Provide the [x, y] coordinate of the cell's center where the given text is located.  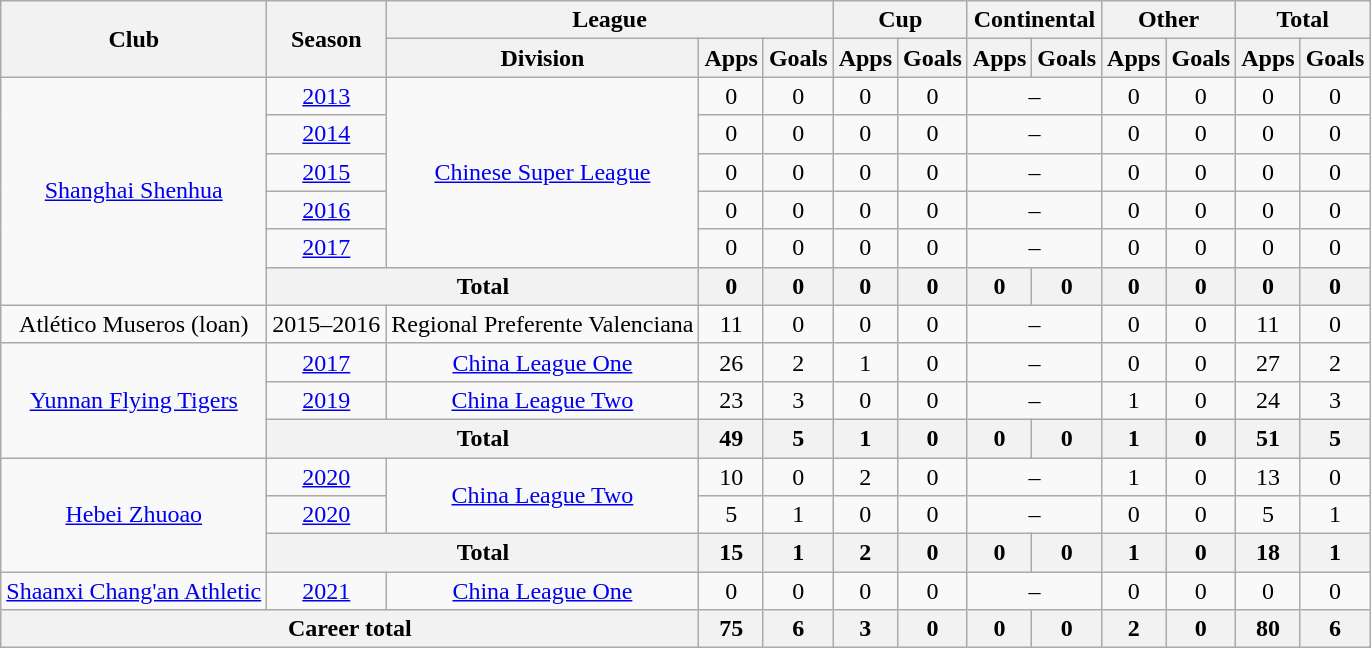
2014 [326, 134]
75 [731, 629]
24 [1268, 400]
26 [731, 362]
10 [731, 477]
2021 [326, 591]
2015–2016 [326, 324]
Season [326, 39]
13 [1268, 477]
2015 [326, 172]
Hebei Zhuoao [134, 515]
Club [134, 39]
Chinese Super League [542, 172]
Cup [900, 20]
2019 [326, 400]
Regional Preferente Valenciana [542, 324]
Other [1169, 20]
Shaanxi Chang'an Athletic [134, 591]
Atlético Museros (loan) [134, 324]
51 [1268, 438]
League [610, 20]
15 [731, 553]
80 [1268, 629]
49 [731, 438]
Continental [1034, 20]
Shanghai Shenhua [134, 191]
Yunnan Flying Tigers [134, 400]
2016 [326, 210]
2013 [326, 96]
27 [1268, 362]
18 [1268, 553]
23 [731, 400]
Career total [350, 629]
Division [542, 58]
